Return the (x, y) coordinate for the center point of the cell that contains the specified text.  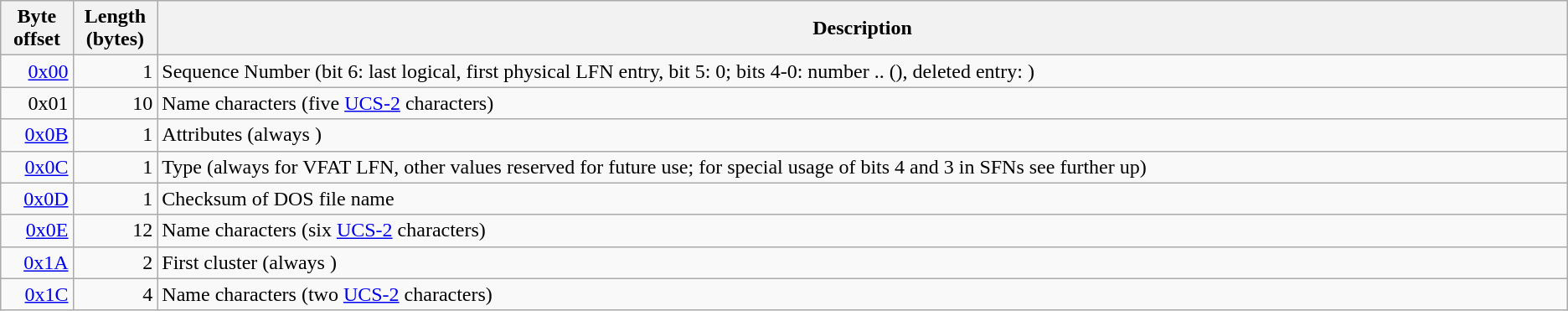
0x0B (37, 135)
0x0D (37, 199)
Description (863, 29)
Length (bytes) (116, 29)
0x1A (37, 262)
12 (116, 231)
0x1C (37, 294)
Byte offset (37, 29)
Name characters (two UCS-2 characters) (863, 294)
Name characters (five UCS-2 characters) (863, 103)
2 (116, 262)
Attributes (always ) (863, 135)
4 (116, 294)
0x0C (37, 167)
0x0E (37, 231)
Type (always for VFAT LFN, other values reserved for future use; for special usage of bits 4 and 3 in SFNs see further up) (863, 167)
10 (116, 103)
0x00 (37, 71)
0x01 (37, 103)
Checksum of DOS file name (863, 199)
Name characters (six UCS-2 characters) (863, 231)
Sequence Number (bit 6: last logical, first physical LFN entry, bit 5: 0; bits 4-0: number .. (), deleted entry: ) (863, 71)
First cluster (always ) (863, 262)
